From the cell containing the given text, extract its center point as (X, Y) coordinate. 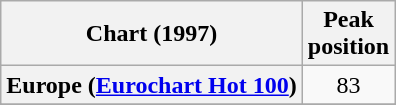
Europe (Eurochart Hot 100) (152, 85)
Peakposition (348, 34)
83 (348, 85)
Chart (1997) (152, 34)
